Identify which cell holds the provided text, then report its [X, Y] central coordinate. 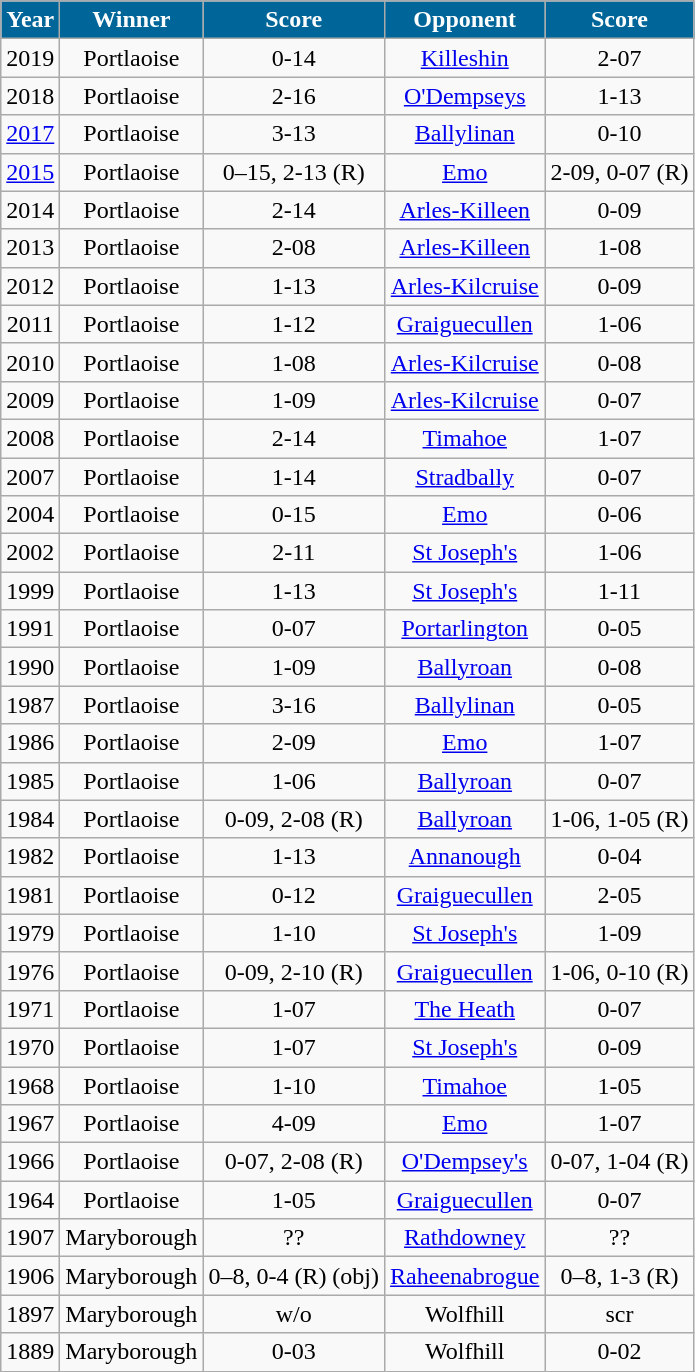
Portarlington [465, 629]
1979 [30, 933]
The Heath [465, 1009]
2011 [30, 324]
0–8, 1-3 (R) [620, 1276]
1966 [30, 1162]
0-12 [294, 895]
O'Dempseys [465, 96]
1970 [30, 1047]
2019 [30, 58]
Opponent [465, 20]
0-07, 1-04 (R) [620, 1162]
2010 [30, 362]
Raheenabrogue [465, 1276]
0-02 [620, 1352]
1-14 [294, 477]
1982 [30, 857]
2-07 [620, 58]
1-12 [294, 324]
Stradbally [465, 477]
3-13 [294, 134]
0-06 [620, 515]
0–15, 2-13 (R) [294, 172]
2017 [30, 134]
2-09 [294, 743]
Year [30, 20]
1-06, 1-05 (R) [620, 819]
1985 [30, 781]
1889 [30, 1352]
0-14 [294, 58]
2013 [30, 248]
w/o [294, 1314]
O'Dempsey's [465, 1162]
1906 [30, 1276]
2-16 [294, 96]
1986 [30, 743]
0-03 [294, 1352]
4-09 [294, 1124]
Rathdowney [465, 1238]
2009 [30, 400]
1976 [30, 971]
2018 [30, 96]
0-09, 2-08 (R) [294, 819]
2-09, 0-07 (R) [620, 172]
Annanough [465, 857]
0-04 [620, 857]
2-08 [294, 248]
Killeshin [465, 58]
1984 [30, 819]
2008 [30, 438]
1-11 [620, 591]
2004 [30, 515]
1999 [30, 591]
1897 [30, 1314]
0-10 [620, 134]
2012 [30, 286]
1964 [30, 1200]
2002 [30, 553]
0-15 [294, 515]
2-11 [294, 553]
0-09, 2-10 (R) [294, 971]
0-07, 2-08 (R) [294, 1162]
2-05 [620, 895]
scr [620, 1314]
1971 [30, 1009]
Winner [132, 20]
0–8, 0-4 (R) (obj) [294, 1276]
1990 [30, 667]
1987 [30, 705]
2007 [30, 477]
1981 [30, 895]
3-16 [294, 705]
1-06, 0-10 (R) [620, 971]
1907 [30, 1238]
2014 [30, 210]
1967 [30, 1124]
1968 [30, 1085]
2015 [30, 172]
1991 [30, 629]
